Provide the [x, y] coordinate of the cell's center where the given text is located.  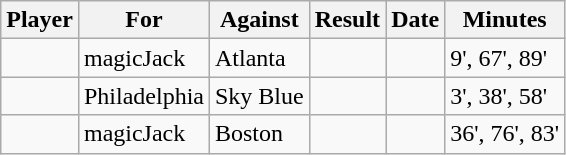
36', 76', 83' [505, 134]
For [144, 20]
Minutes [505, 20]
Sky Blue [259, 96]
Result [347, 20]
Boston [259, 134]
Date [416, 20]
Philadelphia [144, 96]
3', 38', 58' [505, 96]
Against [259, 20]
Atlanta [259, 58]
9', 67', 89' [505, 58]
Player [40, 20]
